Detect which cell encompasses the target text, then output its [X, Y] center coordinate. 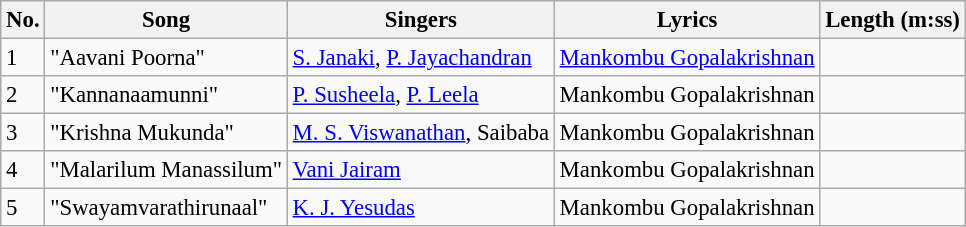
P. Susheela, P. Leela [420, 95]
"Aavani Poorna" [166, 58]
Length (m:ss) [892, 20]
S. Janaki, P. Jayachandran [420, 58]
No. [23, 20]
Singers [420, 20]
"Krishna Mukunda" [166, 133]
5 [23, 208]
Song [166, 20]
Lyrics [687, 20]
"Swayamvarathirunaal" [166, 208]
"Malarilum Manassilum" [166, 170]
"Kannanaamunni" [166, 95]
M. S. Viswanathan, Saibaba [420, 133]
3 [23, 133]
1 [23, 58]
Vani Jairam [420, 170]
4 [23, 170]
K. J. Yesudas [420, 208]
2 [23, 95]
